Identify which cell holds the provided text, then report its (X, Y) central coordinate. 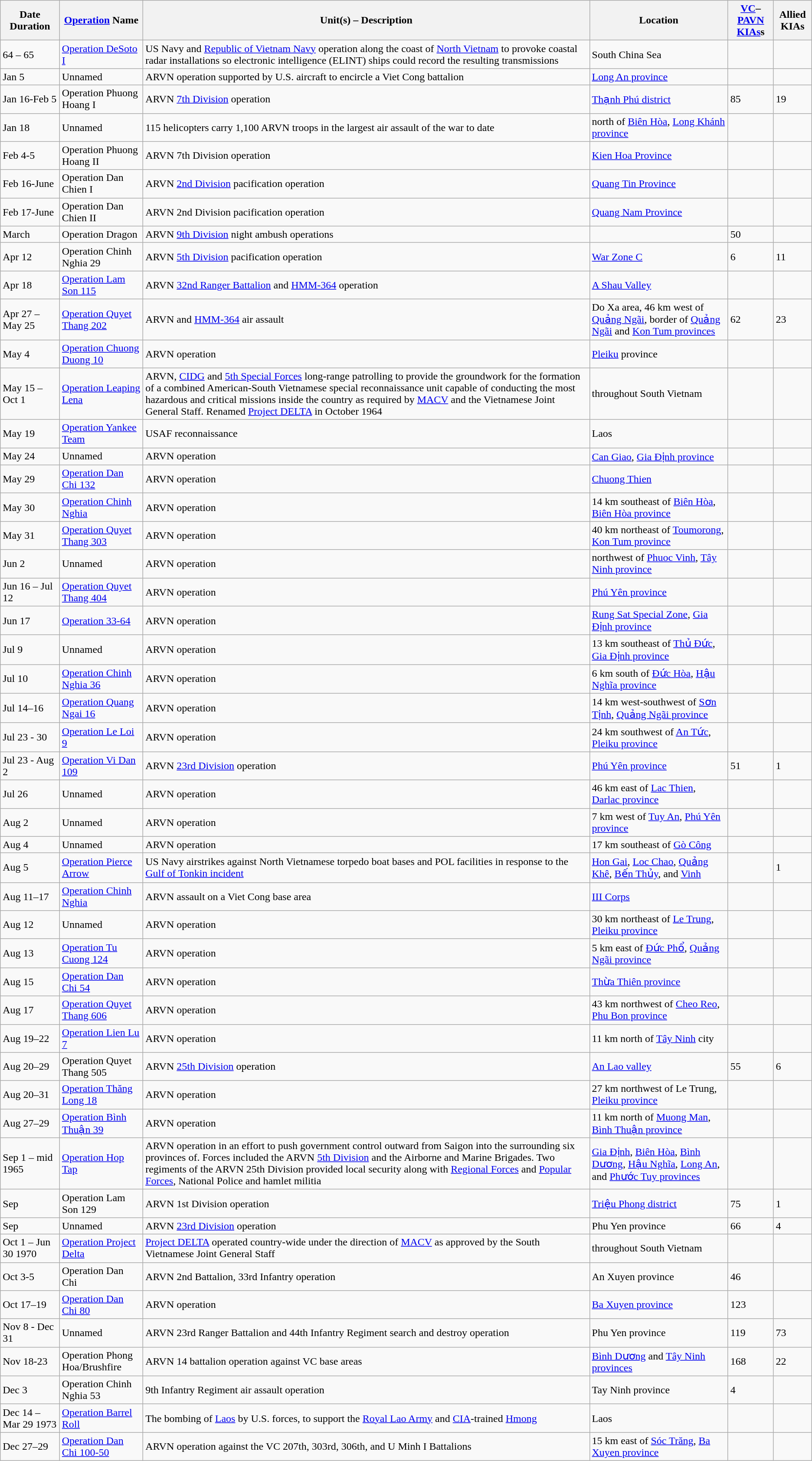
A Shau Valley (658, 285)
An Xuyen province (658, 1276)
75 (750, 1203)
ARVN 23rd Ranger Battalion and 44th Infantry Regiment search and destroy operation (366, 1333)
5 km east of Đức Phổ, Quảng Ngãi province (658, 953)
ARVN and HMM-364 air assault (366, 319)
US Navy airstrikes against North Vietnamese torpedo boat bases and POL facilities in response to the Gulf of Tonkin incident (366, 868)
Operation Phong Hoa/Brushfire (101, 1361)
Feb 4-5 (30, 155)
Rung Sat Special Zone, Gia Định province (658, 620)
6 km south of Đức Hòa, Hậu Nghĩa province (658, 679)
Feb 17-June (30, 212)
Do Xa area, 46 km west of Quảng Ngãi, border of Quảng Ngãi and Kon Tum provinces (658, 319)
Feb 16-June (30, 184)
Unit(s) – Description (366, 20)
115 helicopters carry 1,100 ARVN troops in the largest air assault of the war to date (366, 128)
Aug 15 (30, 982)
Operation Phuong Hoang II (101, 155)
Chuong Thien (658, 479)
ARVN assault on a Viet Cong base area (366, 896)
Operation Phuong Hoang I (101, 99)
Can Giao, Gia Định province (658, 456)
Aug 27–29 (30, 1124)
30 km northeast of Le Trung, Pleiku province (658, 925)
27 km northwest of Le Trung, Pleiku province (658, 1095)
Aug 5 (30, 868)
Aug 19–22 (30, 1038)
11 (792, 257)
Aug 13 (30, 953)
Long An province (658, 77)
Aug 2 (30, 822)
Aug 20–29 (30, 1066)
11 km north of Muong Man, Bình Thuận province (658, 1124)
Operation Chinh Nghia 36 (101, 679)
Operation 33-64 (101, 620)
May 24 (30, 456)
Kien Hoa Province (658, 155)
55 (750, 1066)
Aug 12 (30, 925)
Operation Quyet Thang 606 (101, 1010)
The bombing of Laos by U.S. forces, to support the Royal Lao Army and CIA-trained Hmong (366, 1418)
Jun 17 (30, 620)
Hon Gai, Loc Chao, Quảng Khê, Bến Thủy, and Vinh (658, 868)
north of Biên Hòa, Long Khánh province (658, 128)
Aug 17 (30, 1010)
ARVN 2nd Battalion, 33rd Infantry operation (366, 1276)
Jan 16-Feb 5 (30, 99)
Jun 16 – Jul 12 (30, 592)
Oct 1 – Jun 30 1970 (30, 1248)
Jan 5 (30, 77)
Oct 3-5 (30, 1276)
168 (750, 1361)
Operation Dan Chi (101, 1276)
Dec 3 (30, 1390)
Operation Chuong Duong 10 (101, 354)
Date Duration (30, 20)
Operation Pierce Arrow (101, 868)
III Corps (658, 896)
Nov 8 - Dec 31 (30, 1333)
Quang Nam Province (658, 212)
Operation Lam Son 129 (101, 1203)
Operation Yankee Team (101, 434)
Operation Dan Chien I (101, 184)
Apr 27 – May 25 (30, 319)
23 (792, 319)
Apr 12 (30, 257)
Operation Name (101, 20)
40 km northeast of Toumorong, Kon Tum province (658, 535)
Operation Dan Chien II (101, 212)
Dec 14 – Mar 29 1973 (30, 1418)
15 km east of Sóc Trăng, Ba Xuyen province (658, 1446)
43 km northwest of Cheo Reo, Phu Bon province (658, 1010)
66 (750, 1226)
Operation Quyet Thang 404 (101, 592)
ARVN 5th Division pacification operation (366, 257)
Aug 20–31 (30, 1095)
50 (750, 234)
ARVN 25th Division operation (366, 1066)
64 – 65 (30, 55)
119 (750, 1333)
Operation Quyet Thang 202 (101, 319)
Project DELTA operated country-wide under the direction of MACV as approved by the South Vietnamese Joint General Staff (366, 1248)
Operation Dragon (101, 234)
Ba Xuyen province (658, 1305)
73 (792, 1333)
Bình Dương and Tây Ninh provinces (658, 1361)
Quang Tin Province (658, 184)
Jun 2 (30, 564)
Operation Dan Chi 132 (101, 479)
ARVN 32nd Ranger Battalion and HMM-364 operation (366, 285)
Jul 26 (30, 794)
Operation Lien Lu 7 (101, 1038)
24 km southwest of An Tức, Pleiku province (658, 737)
46 (750, 1276)
March (30, 234)
ARVN 1st Division operation (366, 1203)
Jul 10 (30, 679)
Jul 23 - Aug 2 (30, 766)
ARVN operation against the VC 207th, 303rd, 306th, and U Minh I Battalions (366, 1446)
Operation Thăng Long 18 (101, 1095)
123 (750, 1305)
Aug 11–17 (30, 896)
Operation Hop Tap (101, 1163)
USAF reconnaissance (366, 434)
VC–PAVN KIAss (750, 20)
Jan 18 (30, 128)
Operation Quang Ngai 16 (101, 708)
7 km west of Tuy An, Phú Yên province (658, 822)
Apr 18 (30, 285)
May 4 (30, 354)
Operation Lam Son 115 (101, 285)
Operation Dan Chi 54 (101, 982)
Pleiku province (658, 354)
Sep 1 – mid 1965 (30, 1163)
May 30 (30, 508)
Operation Tu Cuong 124 (101, 953)
Dec 27–29 (30, 1446)
Operation Dan Chi 100-50 (101, 1446)
Jul 9 (30, 650)
51 (750, 766)
Jul 14–16 (30, 708)
South China Sea (658, 55)
An Lao valley (658, 1066)
Operation Chinh Nghia 29 (101, 257)
Thạnh Phú district (658, 99)
Allied KIAs (792, 20)
14 km west-southwest of Sơn Tịnh, Quảng Ngãi province (658, 708)
Thừa Thiên province (658, 982)
ARVN operation supported by U.S. aircraft to encircle a Viet Cong battalion (366, 77)
9th Infantry Regiment air assault operation (366, 1390)
May 31 (30, 535)
Operation Barrel Roll (101, 1418)
Operation Project Delta (101, 1248)
Aug 4 (30, 845)
Operation Quyet Thang 303 (101, 535)
ARVN 14 battalion operation against VC base areas (366, 1361)
62 (750, 319)
War Zone C (658, 257)
Operation Bình Thuận 39 (101, 1124)
Operation Dan Chi 80 (101, 1305)
northwest of Phuoc Vinh, Tây Ninh province (658, 564)
46 km east of Lac Thien, Darlac province (658, 794)
14 km southeast of Biên Hòa, Biên Hòa province (658, 508)
22 (792, 1361)
Operation Vi Dan 109 (101, 766)
17 km southeast of Gò Công (658, 845)
Oct 17–19 (30, 1305)
Operation Leaping Lena (101, 394)
13 km southeast of Thủ Đức, Gia Định province (658, 650)
Operation Chinh Nghia 53 (101, 1390)
Nov 18-23 (30, 1361)
85 (750, 99)
11 km north of Tây Ninh city (658, 1038)
ARVN 9th Division night ambush operations (366, 234)
Triệu Phong district (658, 1203)
May 15 – Oct 1 (30, 394)
Operation Quyet Thang 505 (101, 1066)
Location (658, 20)
Operation Le Loi 9 (101, 737)
Operation DeSoto I (101, 55)
Tay Ninh province (658, 1390)
May 19 (30, 434)
19 (792, 99)
Gia Định, Biên Hòa, Bình Dương, Hậu Nghĩa, Long An, and Phước Tuy provinces (658, 1163)
Jul 23 - 30 (30, 737)
May 29 (30, 479)
